Return the (X, Y) coordinate for the center point of the cell that contains the specified text.  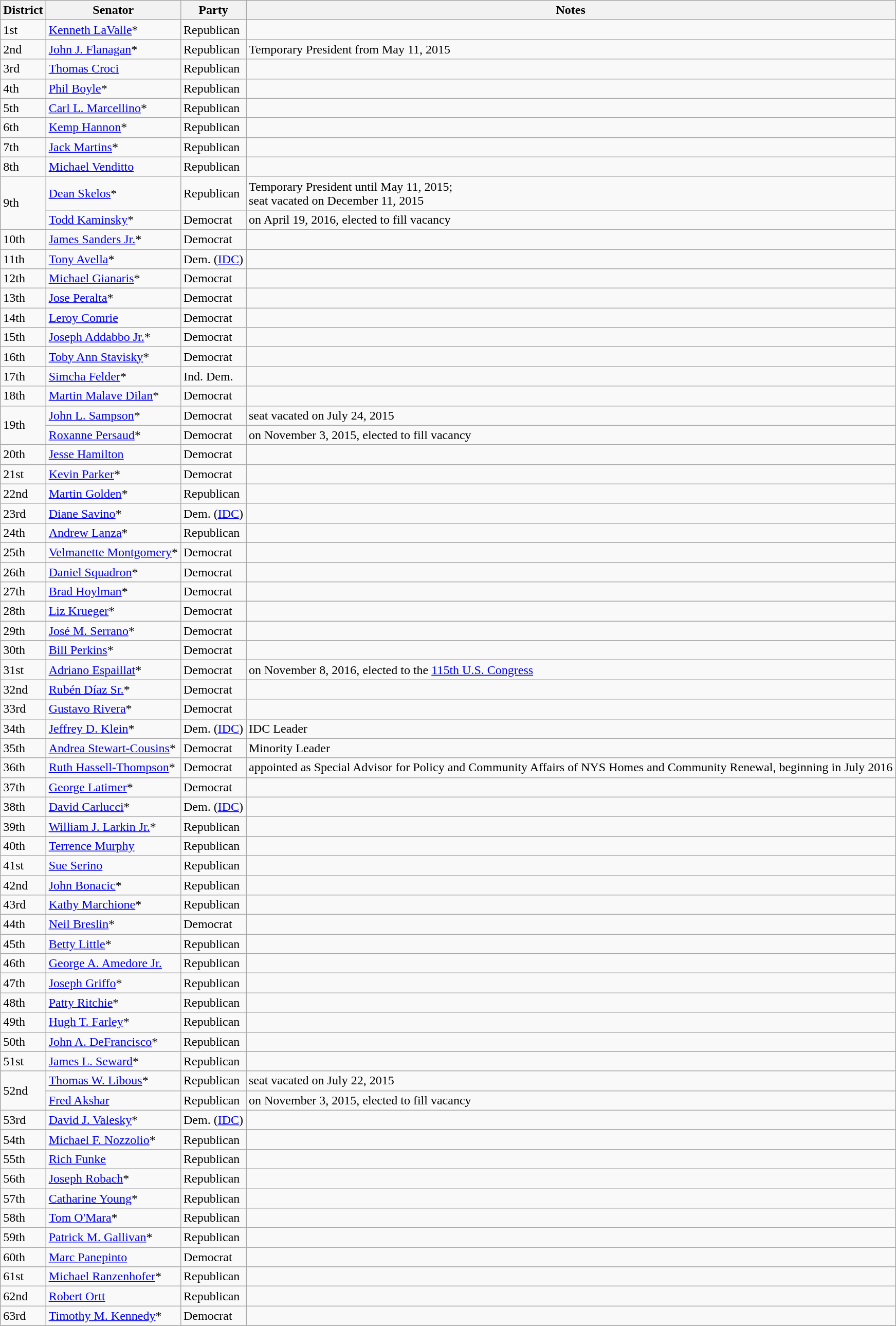
15th (23, 337)
Michael Gianaris* (113, 279)
21st (23, 474)
Notes (571, 10)
George Latimer* (113, 787)
Timothy M. Kennedy* (113, 1316)
43rd (23, 905)
61st (23, 1277)
56th (23, 1178)
17th (23, 376)
Ruth Hassell-Thompson* (113, 768)
8th (23, 167)
14th (23, 318)
seat vacated on July 24, 2015 (571, 415)
Jeffrey D. Klein* (113, 729)
42nd (23, 885)
29th (23, 631)
District (23, 10)
Minority Leader (571, 748)
Todd Kaminsky* (113, 220)
Catharine Young* (113, 1198)
62nd (23, 1296)
26th (23, 572)
28th (23, 611)
9th (23, 203)
Bill Perkins* (113, 650)
16th (23, 357)
Joseph Robach* (113, 1178)
24th (23, 533)
Marc Panepinto (113, 1257)
Simcha Felder* (113, 376)
Party (213, 10)
55th (23, 1159)
Jesse Hamilton (113, 455)
on November 8, 2016, elected to the 115th U.S. Congress (571, 670)
Dean Skelos* (113, 193)
Liz Krueger* (113, 611)
Kevin Parker* (113, 474)
Thomas W. Libous* (113, 1081)
Brad Hoylman* (113, 592)
Andrew Lanza* (113, 533)
37th (23, 787)
Kenneth LaValle* (113, 30)
27th (23, 592)
Tony Avella* (113, 259)
Senator (113, 10)
Kathy Marchione* (113, 905)
appointed as Special Advisor for Policy and Community Affairs of NYS Homes and Community Renewal, beginning in July 2016 (571, 768)
3rd (23, 69)
Temporary President until May 11, 2015; seat vacated on December 11, 2015 (571, 193)
William J. Larkin Jr.* (113, 826)
Kemp Hannon* (113, 128)
35th (23, 748)
Ind. Dem. (213, 376)
Robert Ortt (113, 1296)
Terrence Murphy (113, 846)
19th (23, 425)
63rd (23, 1316)
33rd (23, 709)
44th (23, 924)
32nd (23, 689)
18th (23, 396)
6th (23, 128)
34th (23, 729)
54th (23, 1139)
47th (23, 983)
James L. Seward* (113, 1061)
Joseph Griffo* (113, 983)
7th (23, 147)
Gustavo Rivera* (113, 709)
20th (23, 455)
Sue Serino (113, 865)
Jose Peralta* (113, 298)
David J. Valesky* (113, 1120)
11th (23, 259)
Andrea Stewart-Cousins* (113, 748)
John J. Flanagan* (113, 49)
Leroy Comrie (113, 318)
George A. Amedore Jr. (113, 964)
13th (23, 298)
Martin Golden* (113, 494)
30th (23, 650)
Neil Breslin* (113, 924)
Phil Boyle* (113, 88)
39th (23, 826)
23rd (23, 513)
Temporary President from May 11, 2015 (571, 49)
Martin Malave Dilan* (113, 396)
Joseph Addabbo Jr.* (113, 337)
seat vacated on July 22, 2015 (571, 1081)
Patrick M. Gallivan* (113, 1238)
5th (23, 108)
36th (23, 768)
31st (23, 670)
45th (23, 944)
John L. Sampson* (113, 415)
53rd (23, 1120)
50th (23, 1042)
Hugh T. Farley* (113, 1022)
James Sanders Jr.* (113, 239)
Patty Ritchie* (113, 1003)
John Bonacic* (113, 885)
Diane Savino* (113, 513)
25th (23, 552)
4th (23, 88)
Daniel Squadron* (113, 572)
38th (23, 807)
46th (23, 964)
Rubén Díaz Sr.* (113, 689)
Michael Venditto (113, 167)
41st (23, 865)
Rich Funke (113, 1159)
Tom O'Mara* (113, 1218)
49th (23, 1022)
Adriano Espaillat* (113, 670)
David Carlucci* (113, 807)
Fred Akshar (113, 1100)
51st (23, 1061)
Toby Ann Stavisky* (113, 357)
Velmanette Montgomery* (113, 552)
52nd (23, 1091)
Jack Martins* (113, 147)
12th (23, 279)
59th (23, 1238)
10th (23, 239)
Betty Little* (113, 944)
1st (23, 30)
on April 19, 2016, elected to fill vacancy (571, 220)
Thomas Croci (113, 69)
22nd (23, 494)
58th (23, 1218)
Michael Ranzenhofer* (113, 1277)
Carl L. Marcellino* (113, 108)
José M. Serrano* (113, 631)
48th (23, 1003)
IDC Leader (571, 729)
60th (23, 1257)
2nd (23, 49)
Michael F. Nozzolio* (113, 1139)
John A. DeFrancisco* (113, 1042)
40th (23, 846)
57th (23, 1198)
Roxanne Persaud* (113, 435)
